Output the [x, y] coordinate of the center of the cell containing the given text.  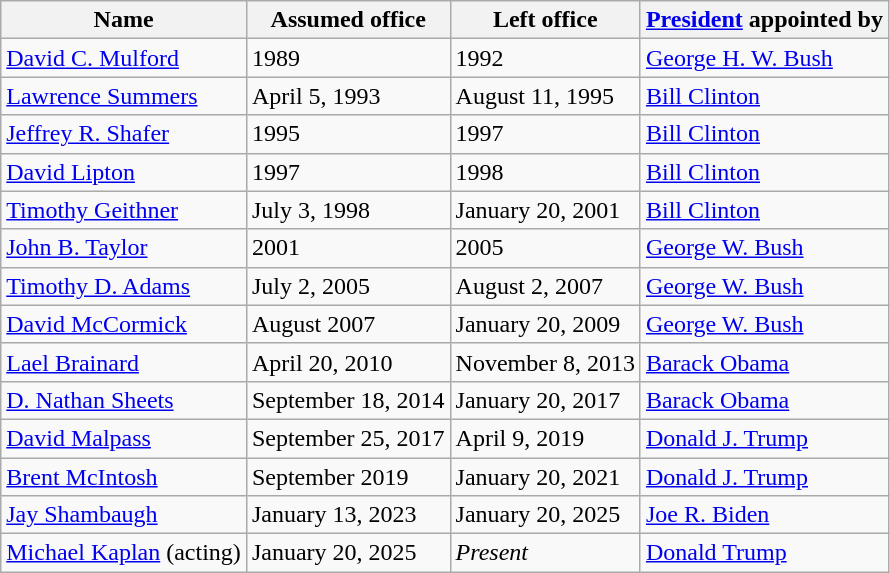
David Malpass [124, 438]
April 5, 1993 [348, 96]
August 2007 [348, 324]
2001 [348, 248]
August 11, 1995 [545, 96]
July 3, 1998 [348, 210]
January 20, 2021 [545, 477]
2005 [545, 248]
D. Nathan Sheets [124, 400]
Lawrence Summers [124, 96]
David Lipton [124, 172]
September 2019 [348, 477]
Jay Shambaugh [124, 515]
Present [545, 553]
July 2, 2005 [348, 286]
September 25, 2017 [348, 438]
January 20, 2001 [545, 210]
Left office [545, 20]
1995 [348, 134]
April 9, 2019 [545, 438]
Assumed office [348, 20]
President appointed by [764, 20]
1989 [348, 58]
April 20, 2010 [348, 362]
Lael Brainard [124, 362]
Donald Trump [764, 553]
August 2, 2007 [545, 286]
Michael Kaplan (acting) [124, 553]
Brent McIntosh [124, 477]
David McCormick [124, 324]
1998 [545, 172]
Jeffrey R. Shafer [124, 134]
January 13, 2023 [348, 515]
John B. Taylor [124, 248]
January 20, 2017 [545, 400]
November 8, 2013 [545, 362]
1992 [545, 58]
Timothy Geithner [124, 210]
Joe R. Biden [764, 515]
September 18, 2014 [348, 400]
January 20, 2009 [545, 324]
Name [124, 20]
George H. W. Bush [764, 58]
Timothy D. Adams [124, 286]
David C. Mulford [124, 58]
